Output the [X, Y] coordinate of the center of the cell containing the given text.  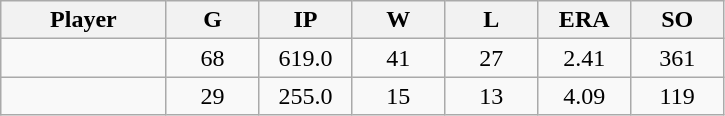
68 [212, 58]
119 [678, 96]
13 [492, 96]
G [212, 20]
SO [678, 20]
4.09 [584, 96]
361 [678, 58]
255.0 [306, 96]
ERA [584, 20]
27 [492, 58]
41 [398, 58]
29 [212, 96]
IP [306, 20]
619.0 [306, 58]
15 [398, 96]
Player [84, 20]
L [492, 20]
W [398, 20]
2.41 [584, 58]
